Locate the cell with the specified text and output its [X, Y] center coordinate. 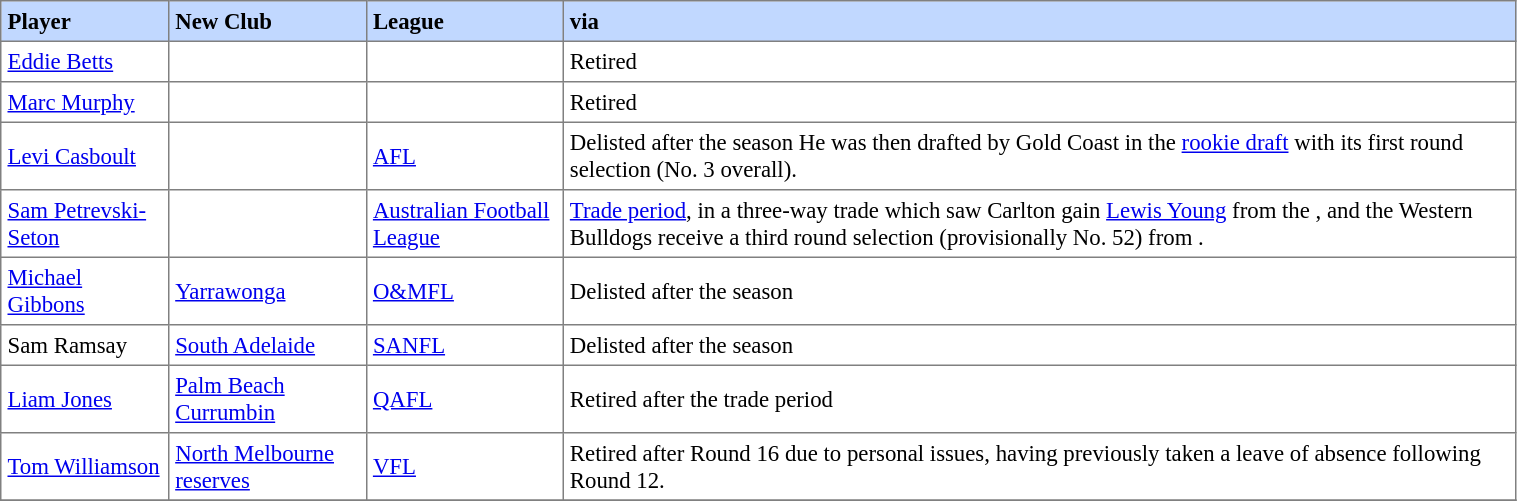
North Melbourne reserves [267, 467]
Yarrawonga [267, 291]
Sam Petrevski-Seton [85, 224]
AFL [464, 156]
VFL [464, 467]
via [1040, 21]
New Club [267, 21]
O&MFL [464, 291]
Retired after the trade period [1040, 399]
Marc Murphy [85, 102]
Delisted after the season He was then drafted by Gold Coast in the rookie draft with its first round selection (No. 3 overall). [1040, 156]
South Adelaide [267, 345]
Retired after Round 16 due to personal issues, having previously taken a leave of absence following Round 12. [1040, 467]
Eddie Betts [85, 61]
Tom Williamson [85, 467]
SANFL [464, 345]
Australian Football League [464, 224]
QAFL [464, 399]
Palm Beach Currumbin [267, 399]
League [464, 21]
Levi Casboult [85, 156]
Player [85, 21]
Michael Gibbons [85, 291]
Sam Ramsay [85, 345]
Liam Jones [85, 399]
